Return [x, y] of the center of cell containing provided text 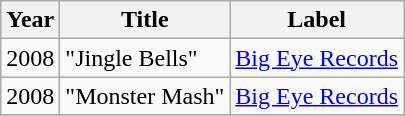
"Jingle Bells" [145, 58]
Title [145, 20]
"Monster Mash" [145, 96]
Year [30, 20]
Label [317, 20]
